Pinpoint the cell where the given text exists, returning its [X, Y] midpoint coordinate. 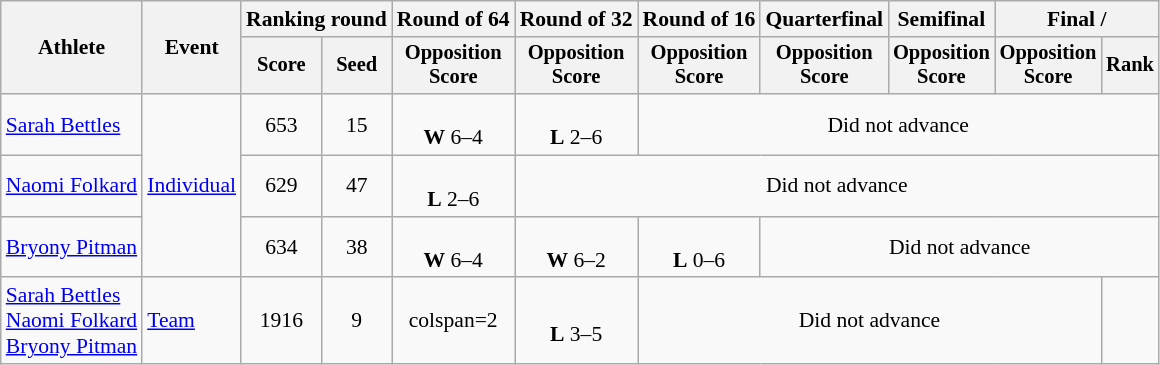
Quarterfinal [824, 19]
L 0–6 [700, 248]
W 6–2 [576, 248]
Individual [192, 186]
Final / [1077, 19]
1916 [282, 322]
9 [357, 322]
Team [192, 322]
634 [282, 248]
Score [282, 66]
Round of 16 [700, 19]
629 [282, 186]
38 [357, 248]
Rank [1130, 66]
Round of 32 [576, 19]
15 [357, 124]
Athlete [72, 48]
Seed [357, 66]
653 [282, 124]
Naomi Folkard [72, 186]
Round of 64 [454, 19]
Sarah Bettles [72, 124]
Bryony Pitman [72, 248]
47 [357, 186]
Ranking round [316, 19]
L 3–5 [576, 322]
Semifinal [942, 19]
Sarah BettlesNaomi FolkardBryony Pitman [72, 322]
colspan=2 [454, 322]
Event [192, 48]
